Scan for the cell matching the given text and deliver its [x, y] coordinate at center. 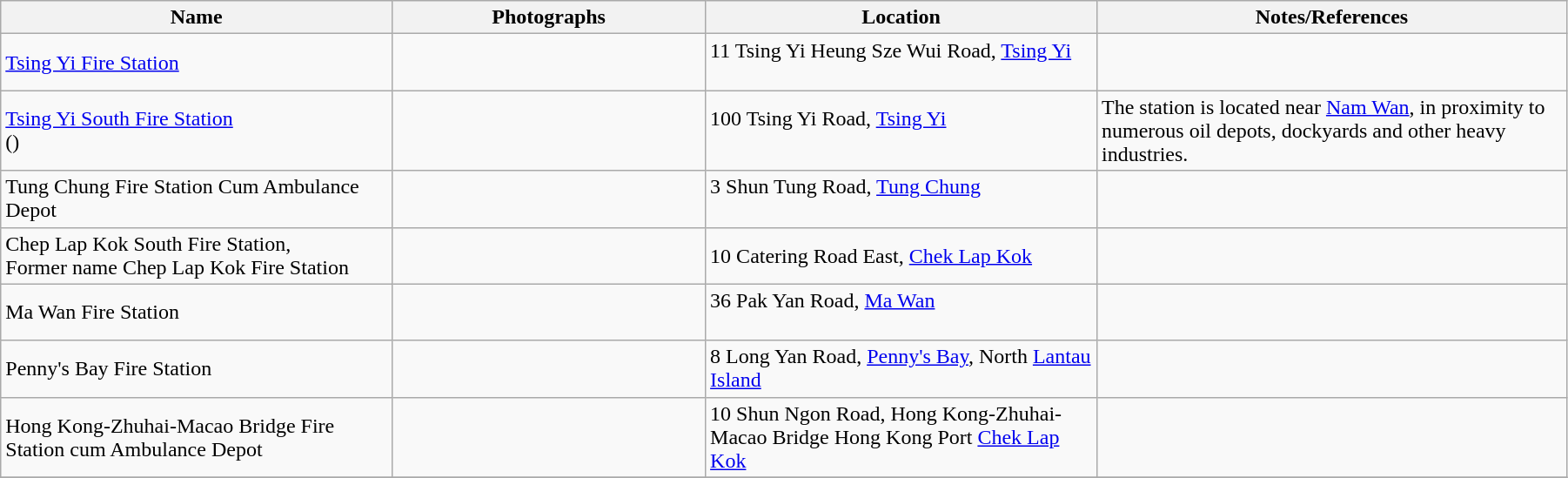
Location [901, 17]
Tung Chung Fire Station Cum Ambulance Depot [197, 199]
10 Catering Road East, Chek Lap Kok [901, 256]
11 Tsing Yi Heung Sze Wui Road, Tsing Yi [901, 63]
Tsing Yi Fire Station [197, 63]
36 Pak Yan Road, Ma Wan [901, 312]
The station is located near Nam Wan, in proximity to numerous oil depots, dockyards and other heavy industries. [1331, 131]
Chep Lap Kok South Fire Station, Former name Chep Lap Kok Fire Station [197, 256]
10 Shun Ngon Road, Hong Kong-Zhuhai-Macao Bridge Hong Kong Port Chek Lap Kok [901, 437]
3 Shun Tung Road, Tung Chung [901, 199]
8 Long Yan Road, Penny's Bay, North Lantau Island [901, 369]
100 Tsing Yi Road, Tsing Yi [901, 131]
Photographs [549, 17]
Penny's Bay Fire Station [197, 369]
Tsing Yi South Fire Station() [197, 131]
Notes/References [1331, 17]
Hong Kong-Zhuhai-Macao Bridge Fire Station cum Ambulance Depot [197, 437]
Ma Wan Fire Station [197, 312]
Name [197, 17]
